Provide the [x, y] coordinate of the cell's center where the given text is located.  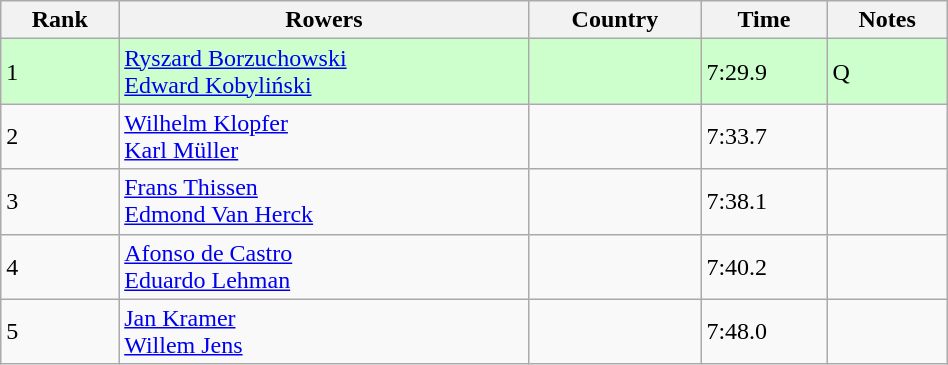
Wilhelm KlopferKarl Müller [324, 136]
Country [615, 20]
Notes [887, 20]
2 [60, 136]
Ryszard BorzuchowskiEdward Kobyliński [324, 72]
Q [887, 72]
7:38.1 [764, 202]
Rowers [324, 20]
7:40.2 [764, 266]
5 [60, 332]
7:33.7 [764, 136]
Afonso de CastroEduardo Lehman [324, 266]
3 [60, 202]
Frans ThissenEdmond Van Herck [324, 202]
7:48.0 [764, 332]
Time [764, 20]
1 [60, 72]
Jan KramerWillem Jens [324, 332]
Rank [60, 20]
4 [60, 266]
7:29.9 [764, 72]
